Detect which cell encompasses the target text, then output its [x, y] center coordinate. 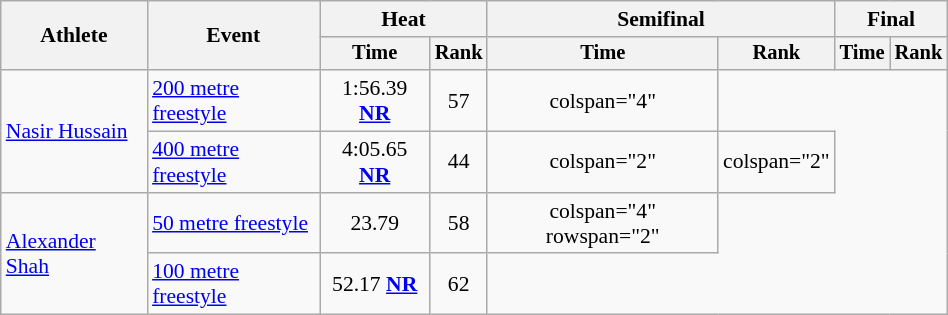
52.17 NR [375, 284]
Semifinal [660, 19]
50 metre freestyle [233, 224]
Event [233, 36]
100 metre freestyle [233, 284]
Heat [404, 19]
colspan="4" [602, 100]
colspan="4" rowspan="2" [602, 224]
44 [459, 162]
23.79 [375, 224]
Athlete [74, 36]
62 [459, 284]
Nasir Hussain [74, 131]
4:05.65 NR [375, 162]
Final [892, 19]
400 metre freestyle [233, 162]
58 [459, 224]
Alexander Shah [74, 254]
57 [459, 100]
200 metre freestyle [233, 100]
1:56.39 NR [375, 100]
